Extract the (x, y) coordinate from the center of the cell holding the provided text.  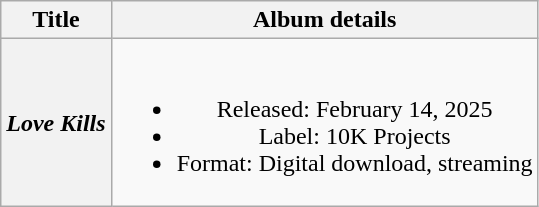
Album details (324, 20)
Released: February 14, 2025Label: 10K ProjectsFormat: Digital download, streaming (324, 122)
Love Kills (56, 122)
Title (56, 20)
